Scan for the cell matching the given text and deliver its [x, y] coordinate at center. 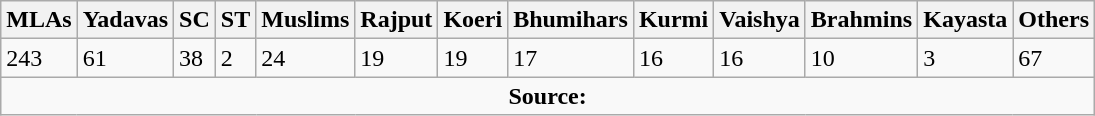
Rajput [396, 20]
SC [195, 20]
Source: [548, 96]
24 [306, 58]
Vaishya [760, 20]
MLAs [39, 20]
Bhumihars [571, 20]
3 [966, 58]
2 [235, 58]
ST [235, 20]
Koeri [473, 20]
Yadavas [125, 20]
61 [125, 58]
67 [1054, 58]
17 [571, 58]
243 [39, 58]
Muslims [306, 20]
Kayasta [966, 20]
38 [195, 58]
Others [1054, 20]
Kurmi [673, 20]
Brahmins [861, 20]
10 [861, 58]
